Find where the given text appears and provide that cell's center as (X, Y) coordinate. 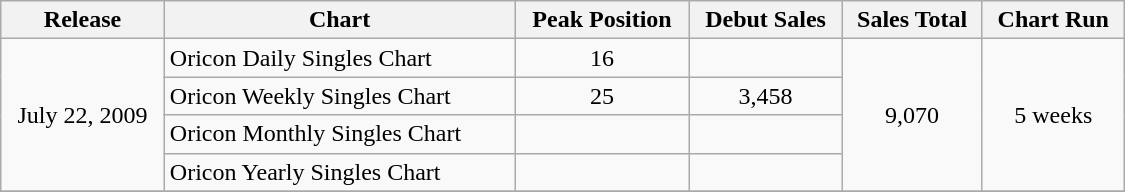
Release (83, 20)
Chart (340, 20)
July 22, 2009 (83, 115)
16 (602, 58)
Peak Position (602, 20)
5 weeks (1053, 115)
25 (602, 96)
9,070 (912, 115)
Chart Run (1053, 20)
Oricon Yearly Singles Chart (340, 172)
Sales Total (912, 20)
3,458 (766, 96)
Oricon Weekly Singles Chart (340, 96)
Debut Sales (766, 20)
Oricon Daily Singles Chart (340, 58)
Oricon Monthly Singles Chart (340, 134)
